Scan for the cell matching the given text and deliver its (x, y) coordinate at center. 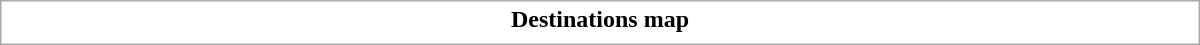
Destinations map (600, 19)
